Output the [x, y] coordinate of the center of the cell containing the given text.  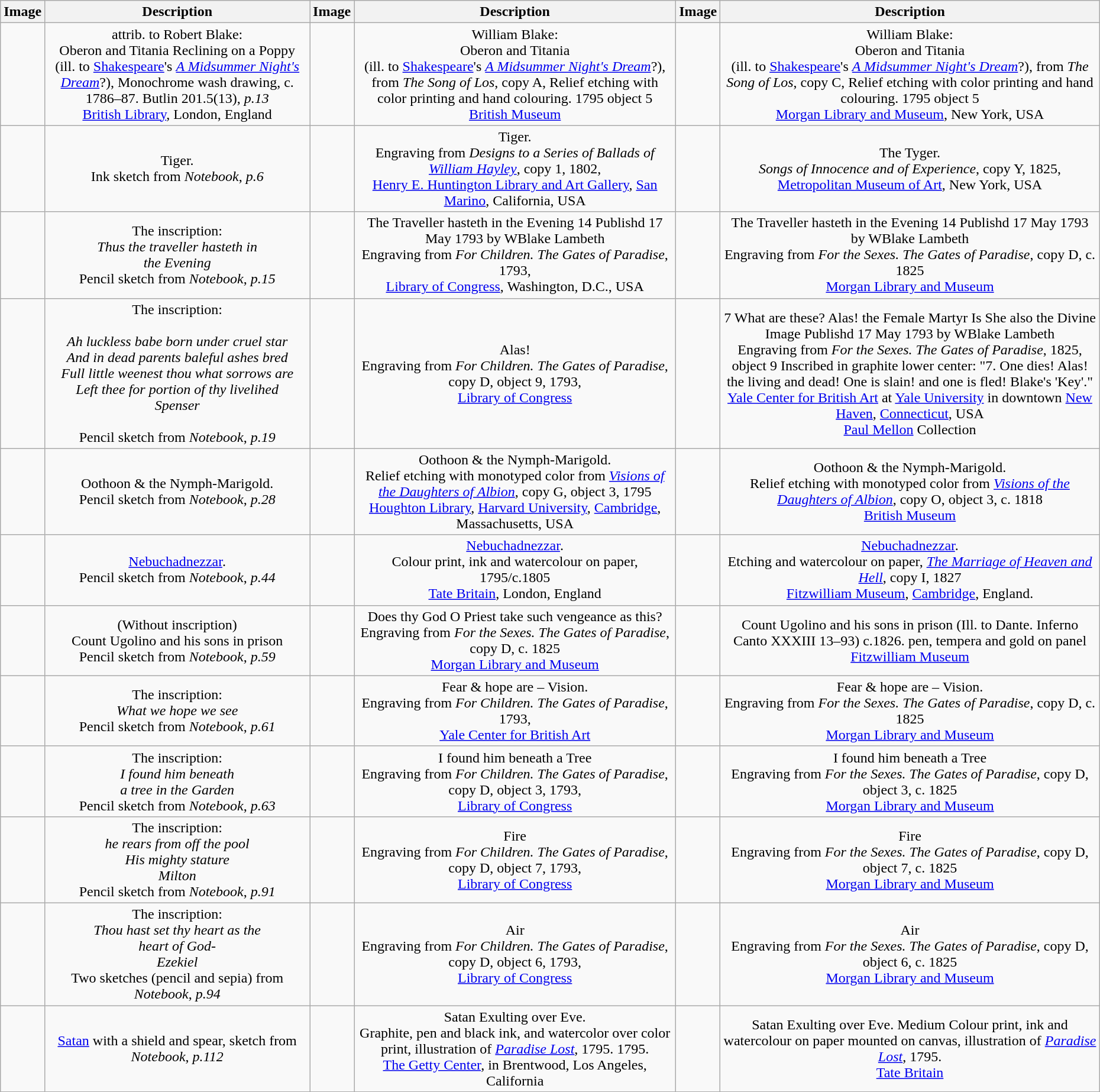
The inscription: he rears from off the poolHis mighty statureMilton Pencil sketch from Notebook, p.91 [177, 860]
I found him beneath a Tree Engraving from For the Sexes. The Gates of Paradise, copy D, object 3, c. 1825 Morgan Library and Museum [910, 781]
Air Engraving from For the Sexes. The Gates of Paradise, copy D, object 6, c. 1825 Morgan Library and Museum [910, 954]
(Without inscription) Count Ugolino and his sons in prison Pencil sketch from Notebook, p.59 [177, 640]
Fire Engraving from For the Sexes. The Gates of Paradise, copy D, object 7, c. 1825 Morgan Library and Museum [910, 860]
The inscription: I found him beneatha tree in the Garden Pencil sketch from Notebook, p.63 [177, 781]
Fear & hope are – Vision. Engraving from For the Sexes. The Gates of Paradise, copy D, c. 1825 Morgan Library and Museum [910, 711]
The inscription: Thou hast set thy heart as theheart of God-Ezekiel Two sketches (pencil and sepia) from Notebook, p.94 [177, 954]
The inscription:Thus the traveller hasteth inthe Evening Pencil sketch from Notebook, p.15 [177, 255]
Nebuchadnezzar. Etching and watercolour on paper, The Marriage of Heaven and Hell, copy I, 1827 Fitzwilliam Museum, Cambridge, England. [910, 570]
Oothoon & the Nymph-Marigold. Relief etching with monotyped color from Visions of the Daughters of Albion, copy O, object 3, c. 1818 British Museum [910, 492]
Tiger. Ink sketch from Notebook, p.6 [177, 169]
Fire Engraving from For Children. The Gates of Paradise, copy D, object 7, 1793, Library of Congress [515, 860]
The inscription: What we hope we see Pencil sketch from Notebook, p.61 [177, 711]
Does thy God O Priest take such vengeance as this? Engraving from For the Sexes. The Gates of Paradise, copy D, c. 1825 Morgan Library and Museum [515, 640]
The Tyger. Songs of Innocence and of Experience, copy Y, 1825, Metropolitan Museum of Art, New York, USA [910, 169]
Nebuchadnezzar. Pencil sketch from Notebook, p.44 [177, 570]
I found him beneath a Tree Engraving from For Children. The Gates of Paradise, copy D, object 3, 1793, Library of Congress [515, 781]
Air Engraving from For Children. The Gates of Paradise, copy D, object 6, 1793, Library of Congress [515, 954]
Oothoon & the Nymph-Marigold. Pencil sketch from Notebook, p.28 [177, 492]
Fear & hope are – Vision. Engraving from For Children. The Gates of Paradise, 1793, Yale Center for British Art [515, 711]
Satan with a shield and spear, sketch from Notebook, p.112 [177, 1049]
Satan Exulting over Eve. Medium Colour print, ink and watercolour on paper mounted on canvas, illustration of Paradise Lost, 1795. Tate Britain [910, 1049]
Nebuchadnezzar. Colour print, ink and watercolour on paper, 1795/c.1805 Tate Britain, London, England [515, 570]
Alas! Engraving from For Children. The Gates of Paradise, copy D, object 9, 1793, Library of Congress [515, 373]
Count Ugolino and his sons in prison (Ill. to Dante. Inferno Canto XXXIII 13–93) c.1826. pen, tempera and gold on panel Fitzwilliam Museum [910, 640]
